Provide the [x, y] coordinate of the cell's center where the given text is located.  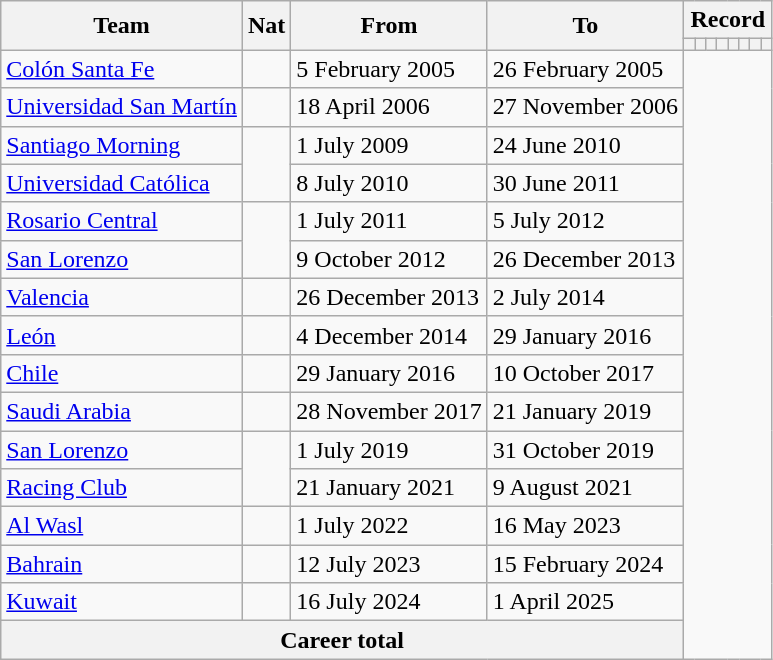
1 July 2022 [389, 526]
Record [728, 20]
30 June 2011 [585, 183]
24 June 2010 [585, 145]
Al Wasl [122, 526]
18 April 2006 [389, 107]
16 May 2023 [585, 526]
To [585, 26]
12 July 2023 [389, 564]
Racing Club [122, 488]
21 January 2019 [585, 411]
15 February 2024 [585, 564]
26 February 2005 [585, 69]
4 December 2014 [389, 335]
21 January 2021 [389, 488]
5 February 2005 [389, 69]
8 July 2010 [389, 183]
Colón Santa Fe [122, 69]
Valencia [122, 297]
1 July 2011 [389, 221]
Universidad Católica [122, 183]
Chile [122, 373]
9 October 2012 [389, 259]
Rosario Central [122, 221]
Nat [266, 26]
From [389, 26]
Team [122, 26]
31 October 2019 [585, 449]
16 July 2024 [389, 602]
9 August 2021 [585, 488]
León [122, 335]
1 April 2025 [585, 602]
Kuwait [122, 602]
Saudi Arabia [122, 411]
1 July 2009 [389, 145]
5 July 2012 [585, 221]
Universidad San Martín [122, 107]
1 July 2019 [389, 449]
2 July 2014 [585, 297]
Career total [342, 640]
Santiago Morning [122, 145]
28 November 2017 [389, 411]
27 November 2006 [585, 107]
Bahrain [122, 564]
10 October 2017 [585, 373]
